Locate the cell with the specified text and output its (X, Y) center coordinate. 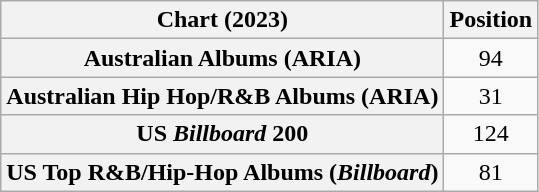
94 (491, 58)
Australian Albums (ARIA) (222, 58)
US Top R&B/Hip-Hop Albums (Billboard) (222, 172)
Chart (2023) (222, 20)
Position (491, 20)
US Billboard 200 (222, 134)
81 (491, 172)
Australian Hip Hop/R&B Albums (ARIA) (222, 96)
124 (491, 134)
31 (491, 96)
